Return the [X, Y] coordinate for the center point of the cell that contains the specified text.  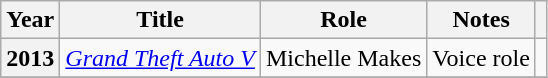
Grand Theft Auto V [160, 58]
Role [343, 20]
Michelle Makes [343, 58]
Title [160, 20]
Voice role [482, 58]
2013 [30, 58]
Notes [482, 20]
Year [30, 20]
